Find where the given text appears and provide that cell's center as (x, y) coordinate. 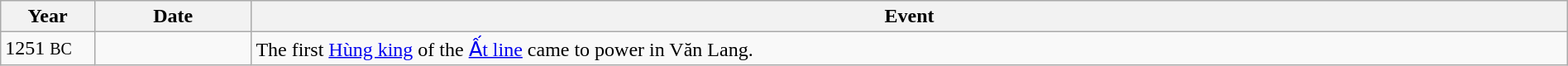
Event (910, 16)
Year (48, 16)
1251 BC (48, 49)
The first Hùng king of the Ất line came to power in Văn Lang. (910, 49)
Date (172, 16)
